Scan for the cell matching the given text and deliver its [x, y] coordinate at center. 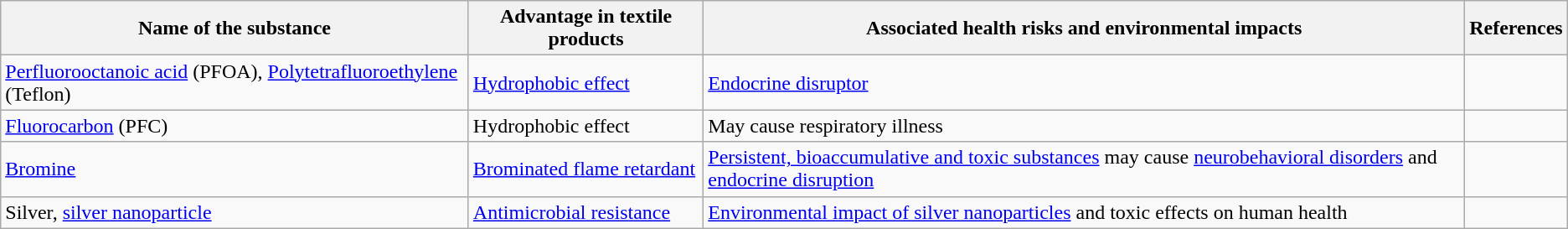
Silver, silver nanoparticle [235, 212]
Advantage in textile products [585, 29]
References [1516, 29]
Associated health risks and environmental impacts [1084, 29]
Environmental impact of silver nanoparticles and toxic effects on human health [1084, 212]
Name of the substance [235, 29]
Brominated flame retardant [585, 169]
Endocrine disruptor [1084, 82]
Perfluorooctanoic acid (PFOA), Polytetrafluoroethylene (Teflon) [235, 82]
Antimicrobial resistance [585, 212]
Fluorocarbon (PFC) [235, 126]
May cause respiratory illness [1084, 126]
Bromine [235, 169]
Persistent, bioaccumulative and toxic substances may cause neurobehavioral disorders and endocrine disruption [1084, 169]
